Return [X, Y] of the center of cell containing provided text 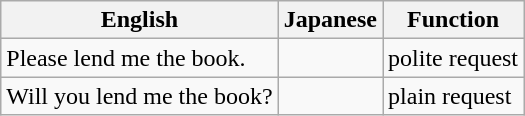
plain request [454, 96]
Function [454, 20]
Japanese [330, 20]
English [140, 20]
Please lend me the book. [140, 58]
polite request [454, 58]
Will you lend me the book? [140, 96]
